Detect which cell encompasses the target text, then output its (X, Y) center coordinate. 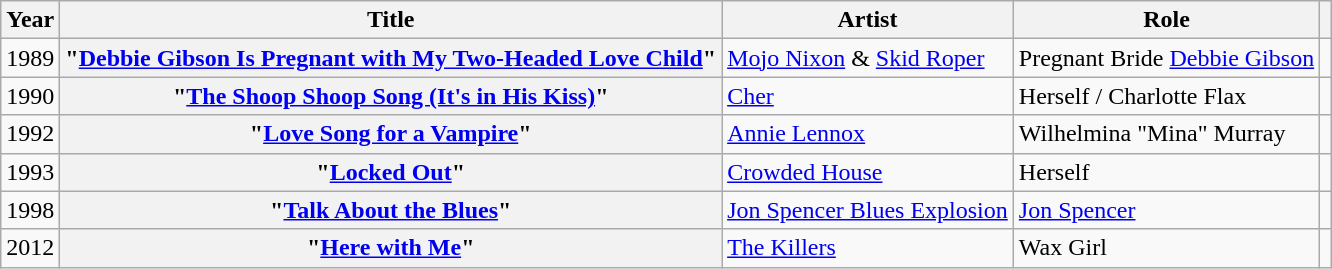
1990 (30, 96)
Crowded House (868, 172)
Year (30, 20)
1998 (30, 210)
Wax Girl (1166, 248)
Role (1166, 20)
Jon Spencer (1166, 210)
1993 (30, 172)
1992 (30, 134)
Title (391, 20)
Pregnant Bride Debbie Gibson (1166, 58)
The Killers (868, 248)
1989 (30, 58)
"Love Song for a Vampire" (391, 134)
"Talk About the Blues" (391, 210)
Wilhelmina "Mina" Murray (1166, 134)
Annie Lennox (868, 134)
"Debbie Gibson Is Pregnant with My Two-Headed Love Child" (391, 58)
Mojo Nixon & Skid Roper (868, 58)
Herself (1166, 172)
Herself / Charlotte Flax (1166, 96)
"The Shoop Shoop Song (It's in His Kiss)" (391, 96)
Cher (868, 96)
2012 (30, 248)
"Locked Out" (391, 172)
Artist (868, 20)
"Here with Me" (391, 248)
Jon Spencer Blues Explosion (868, 210)
